Determine the [x, y] coordinate at the center of the cell enclosing the given text.  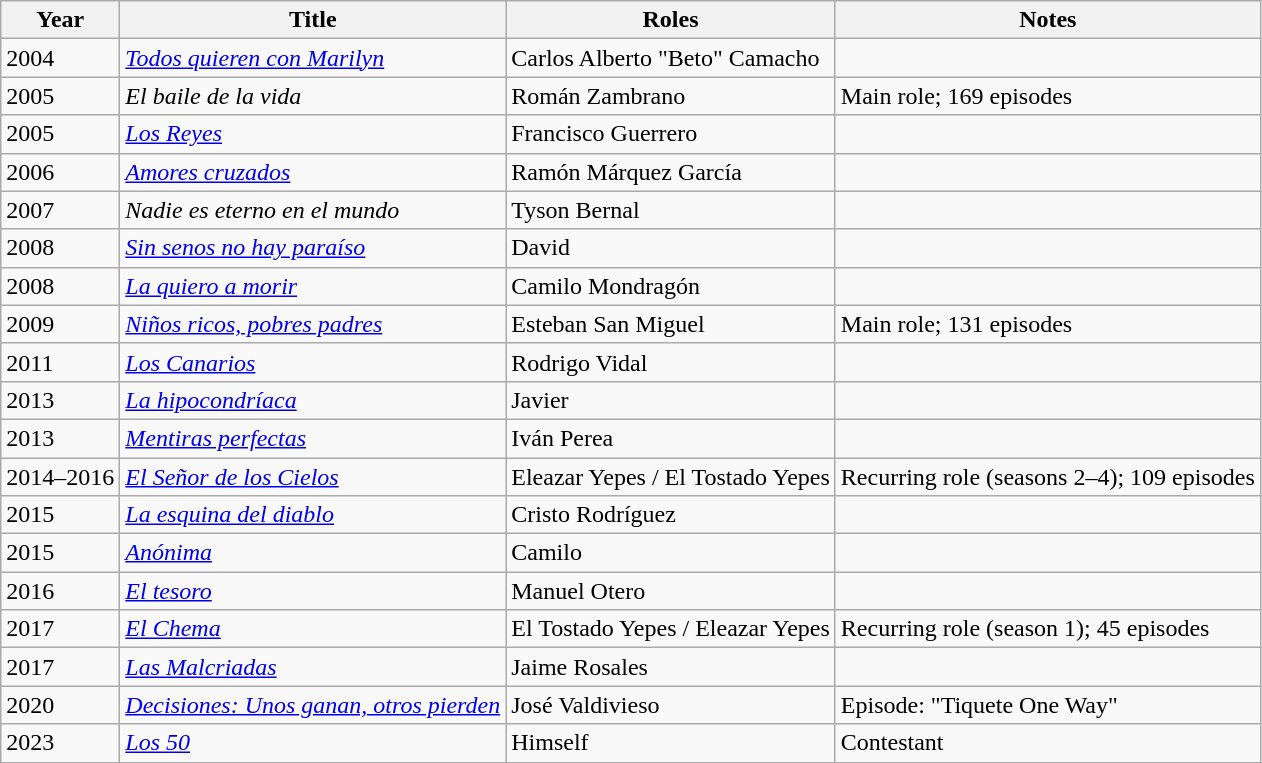
La hipocondríaca [313, 400]
2009 [60, 324]
Amores cruzados [313, 172]
Ramón Márquez García [671, 172]
Roles [671, 20]
El Tostado Yepes / Eleazar Yepes [671, 629]
2007 [60, 210]
2014–2016 [60, 477]
Nadie es eterno en el mundo [313, 210]
La esquina del diablo [313, 515]
Carlos Alberto "Beto" Camacho [671, 58]
Tyson Bernal [671, 210]
José Valdivieso [671, 705]
2020 [60, 705]
Iván Perea [671, 438]
El Chema [313, 629]
Los 50 [313, 743]
2023 [60, 743]
2011 [60, 362]
Mentiras perfectas [313, 438]
Niños ricos, pobres padres [313, 324]
Cristo Rodríguez [671, 515]
Las Malcriadas [313, 667]
David [671, 248]
Year [60, 20]
2006 [60, 172]
Eleazar Yepes / El Tostado Yepes [671, 477]
Contestant [1048, 743]
Main role; 131 episodes [1048, 324]
Jaime Rosales [671, 667]
Recurring role (season 1); 45 episodes [1048, 629]
Main role; 169 episodes [1048, 96]
Manuel Otero [671, 591]
Camilo [671, 553]
Todos quieren con Marilyn [313, 58]
Recurring role (seasons 2–4); 109 episodes [1048, 477]
Notes [1048, 20]
2004 [60, 58]
2016 [60, 591]
Los Reyes [313, 134]
Himself [671, 743]
Decisiones: Unos ganan, otros pierden [313, 705]
El baile de la vida [313, 96]
Sin senos no hay paraíso [313, 248]
Rodrigo Vidal [671, 362]
La quiero a morir [313, 286]
Francisco Guerrero [671, 134]
Esteban San Miguel [671, 324]
Los Canarios [313, 362]
Román Zambrano [671, 96]
Episode: "Tiquete One Way" [1048, 705]
Javier [671, 400]
Title [313, 20]
Camilo Mondragón [671, 286]
El tesoro [313, 591]
El Señor de los Cielos [313, 477]
Anónima [313, 553]
